Provide the (X, Y) coordinate of the cell's center where the given text is located.  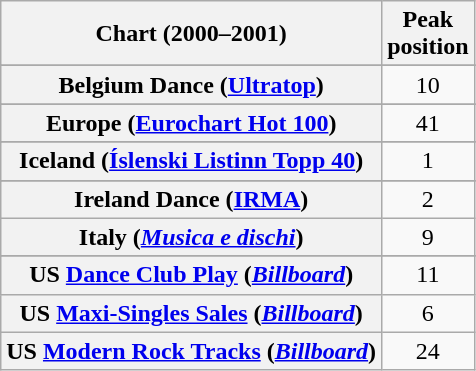
Europe (Eurochart Hot 100) (192, 123)
US Modern Rock Tracks (Billboard) (192, 351)
Italy (Musica e dischi) (192, 237)
24 (428, 351)
6 (428, 313)
9 (428, 237)
11 (428, 275)
Ireland Dance (IRMA) (192, 199)
Iceland (Íslenski Listinn Topp 40) (192, 161)
2 (428, 199)
10 (428, 85)
41 (428, 123)
Peakposition (428, 34)
Chart (2000–2001) (192, 34)
US Maxi-Singles Sales (Billboard) (192, 313)
1 (428, 161)
US Dance Club Play (Billboard) (192, 275)
Belgium Dance (Ultratop) (192, 85)
